Capture the cell that displays the provided text and extract its [X, Y] central coordinate. 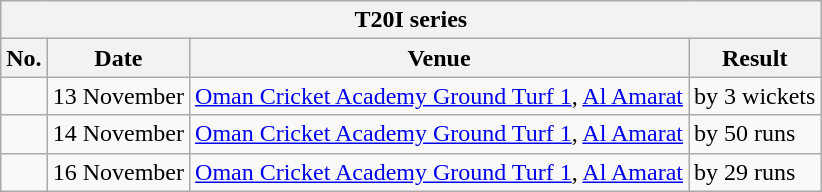
T20I series [411, 20]
by 29 runs [755, 172]
Venue [440, 58]
Date [118, 58]
14 November [118, 134]
16 November [118, 172]
by 50 runs [755, 134]
13 November [118, 96]
Result [755, 58]
No. [24, 58]
by 3 wickets [755, 96]
